For the text-containing cell, return its midpoint in [X, Y] coordinate format. 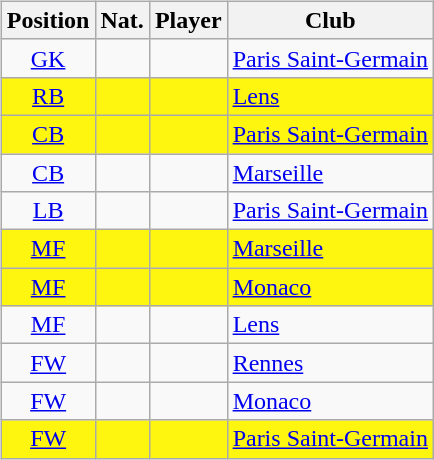
Rennes [330, 363]
Player [188, 20]
Club [330, 20]
LB [48, 211]
RB [48, 96]
Position [48, 20]
Nat. [122, 20]
GK [48, 58]
